Return the [X, Y] coordinate for the center point of the cell that contains the specified text.  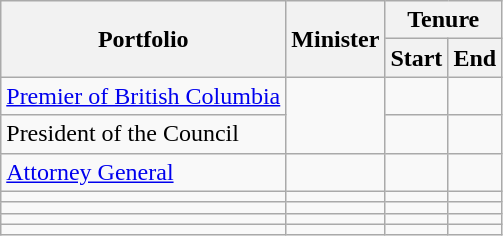
Minister [336, 39]
Premier of British Columbia [144, 96]
Tenure [444, 20]
Start [416, 58]
End [475, 58]
Portfolio [144, 39]
President of the Council [144, 134]
Attorney General [144, 172]
